Output the (X, Y) coordinate of the center of the cell containing the given text.  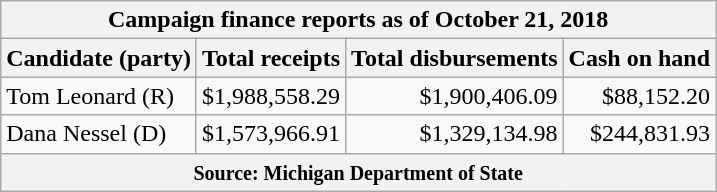
Total disbursements (455, 58)
$1,900,406.09 (455, 96)
Source: Michigan Department of State (358, 172)
$88,152.20 (639, 96)
Total receipts (270, 58)
Cash on hand (639, 58)
$1,573,966.91 (270, 134)
Tom Leonard (R) (99, 96)
$1,988,558.29 (270, 96)
Dana Nessel (D) (99, 134)
Candidate (party) (99, 58)
$244,831.93 (639, 134)
$1,329,134.98 (455, 134)
Campaign finance reports as of October 21, 2018 (358, 20)
